Return (X, Y) of the center of cell containing provided text 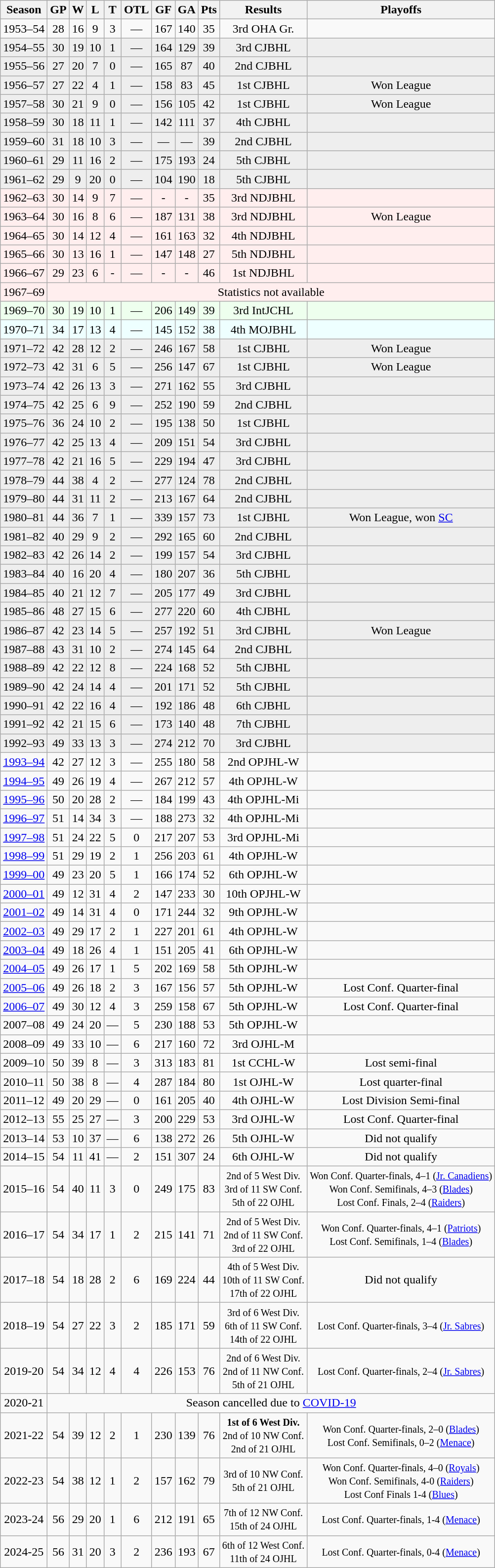
2014–15 (24, 1157)
GF (163, 10)
73 (208, 517)
70 (208, 743)
168 (187, 668)
9th OPJHL-W (263, 912)
292 (163, 536)
1962–63 (24, 198)
Won League, won SC (401, 517)
2015–16 (24, 1189)
2007–08 (24, 1025)
255 (163, 762)
1990–91 (24, 705)
1978–79 (24, 480)
1st OJHL-W (263, 1081)
252 (163, 405)
1969–70 (24, 311)
1961–62 (24, 179)
2008–09 (24, 1044)
T (113, 10)
1963–64 (24, 216)
Lost quarter-final (401, 1081)
187 (163, 216)
142 (163, 123)
3rd OJHL-M (263, 1044)
1st CCHL-W (263, 1063)
2020-21 (24, 1403)
203 (187, 856)
2005–06 (24, 988)
2nd of 6 West Div.2nd of 11 NW Conf.5th of 21 OJHL (263, 1371)
1997–98 (24, 837)
104 (163, 179)
1955–56 (24, 66)
1976–77 (24, 442)
65 (208, 1520)
3rd OHA Gr. (263, 29)
Statistics not available (271, 292)
1st of 6 West Div.2nd of 10 NW Conf.2nd of 21 OJHL (263, 1435)
152 (187, 330)
1973–74 (24, 386)
80 (208, 1081)
2nd of 5 West Div.2nd of 11 SW Conf.3rd of 22 OJHL (263, 1235)
Lost semi-final (401, 1063)
2002–03 (24, 931)
6th OJHL-W (263, 1157)
Season (24, 10)
1959–60 (24, 141)
2012–13 (24, 1119)
206 (163, 311)
1999–00 (24, 875)
2019-20 (24, 1371)
195 (163, 423)
7th of 12 NW Conf.15th of 24 OJHL (263, 1520)
2003–04 (24, 950)
1987–88 (24, 649)
124 (187, 480)
Lost Division Semi-final (401, 1100)
244 (187, 912)
1974–75 (24, 405)
2022-23 (24, 1481)
79 (208, 1481)
272 (187, 1138)
1960–61 (24, 160)
191 (187, 1520)
246 (163, 348)
1992–93 (24, 743)
1967–69 (24, 292)
2001–02 (24, 912)
1957–58 (24, 104)
177 (187, 593)
2017–18 (24, 1280)
Won Conf. Quarter-finals, 4–0 (Royals)Won Conf. Semifinals, 4-0 (Raiders)Lost Conf Finals 1-4 (Blues) (401, 1481)
1965–66 (24, 254)
Pts (208, 10)
Won Conf. Quarter-finals, 4–1 (Jr. Canadiens)Won Conf. Semifinals, 4–3 (Blades)Lost Conf. Finals, 2–4 (Raiders) (401, 1189)
1983–84 (24, 574)
1982–83 (24, 555)
3rd OJHL-W (263, 1119)
173 (163, 724)
46 (208, 273)
5th NDJBHL (263, 254)
1989–90 (24, 687)
Lost Conf. Quarter-finals, 1-4 (Menace) (401, 1520)
1998–99 (24, 856)
183 (187, 1063)
Season cancelled due to COVID-19 (271, 1403)
47 (208, 461)
2009–10 (24, 1063)
1988–89 (24, 668)
267 (163, 781)
2016–17 (24, 1235)
129 (187, 47)
81 (208, 1063)
1981–82 (24, 536)
141 (187, 1235)
194 (187, 461)
259 (163, 1006)
257 (163, 630)
5th OJHL-W (263, 1138)
1986–87 (24, 630)
2021-22 (24, 1435)
339 (163, 517)
1985–86 (24, 612)
249 (163, 1189)
1964–65 (24, 236)
6th CJBHL (263, 705)
3rd of 6 West Div.6th of 11 SW Conf.14th of 22 OJHL (263, 1325)
Lost Conf. Quarter-finals, 3–4 (Jr. Sabres) (401, 1325)
72 (208, 1044)
Lost Conf. Quarter-finals, 2–4 (Jr. Sabres) (401, 1371)
209 (163, 442)
3rd of 10 NW Conf.5th of 21 OJHL (263, 1481)
1996–97 (24, 818)
273 (187, 818)
185 (163, 1325)
4th of 5 West Div.10th of 11 SW Conf.17th of 22 OJHL (263, 1280)
1991–92 (24, 724)
Won Conf. Quarter-finals, 2–0 (Blades)Lost Conf. Semifinals, 0–2 (Menace) (401, 1435)
153 (187, 1371)
131 (187, 216)
2018–19 (24, 1325)
149 (187, 311)
1954–55 (24, 47)
4th OJHL-W (263, 1100)
1979–80 (24, 498)
2004–05 (24, 969)
227 (163, 931)
GP (58, 10)
164 (163, 47)
1958–59 (24, 123)
148 (187, 254)
236 (163, 1551)
3rd IntJCHL (263, 311)
2nd of 5 West Div.3rd of 11 SW Conf.5th of 22 OJHL (263, 1189)
L (95, 10)
1995–96 (24, 799)
307 (187, 1157)
87 (187, 66)
1953–54 (24, 29)
111 (187, 123)
1966–67 (24, 273)
1980–81 (24, 517)
1975–76 (24, 423)
2nd OPJHL-W (263, 762)
226 (163, 1371)
287 (163, 1081)
105 (187, 104)
139 (187, 1435)
213 (163, 498)
7th CJBHL (263, 724)
2000–01 (24, 894)
1971–72 (24, 348)
2006–07 (24, 1006)
OTL (136, 10)
202 (163, 969)
1st NDJBHL (263, 273)
186 (187, 705)
1956–57 (24, 85)
2010–11 (24, 1081)
6th of 12 West Conf.11th of 24 OJHL (263, 1551)
163 (187, 236)
3rd OPJHL-Mi (263, 837)
215 (163, 1235)
Results (263, 10)
10th OPJHL-W (263, 894)
2024-25 (24, 1551)
160 (187, 1044)
Won Conf. Quarter-finals, 4–1 (Patriots)Lost Conf. Semifinals, 1–4 (Blades) (401, 1235)
Lost Conf. Quarter-finals, 0-4 (Menace) (401, 1551)
4th MOJBHL (263, 330)
Playoffs (401, 10)
220 (187, 612)
233 (187, 894)
271 (163, 386)
71 (208, 1235)
2011–12 (24, 1100)
1993–94 (24, 762)
2023-24 (24, 1520)
45 (208, 85)
1994–95 (24, 781)
GA (187, 10)
313 (163, 1063)
2013–14 (24, 1138)
1970–71 (24, 330)
1977–78 (24, 461)
1984–85 (24, 593)
4th NDJBHL (263, 236)
200 (163, 1119)
W (78, 10)
78 (208, 480)
166 (163, 875)
174 (187, 875)
1972–73 (24, 367)
